Find where the given text appears and provide that cell's center as (x, y) coordinate. 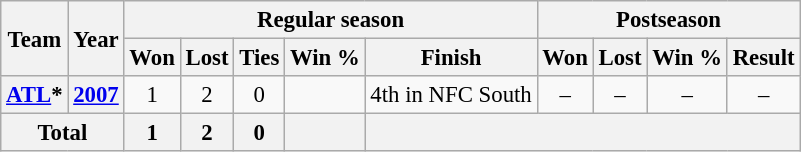
Team (34, 38)
ATL* (34, 95)
Postseason (668, 20)
Year (96, 38)
Regular season (330, 20)
2007 (96, 95)
Result (764, 58)
4th in NFC South (451, 95)
Ties (260, 58)
Total (62, 133)
Finish (451, 58)
